Detect which cell encompasses the target text, then output its (X, Y) center coordinate. 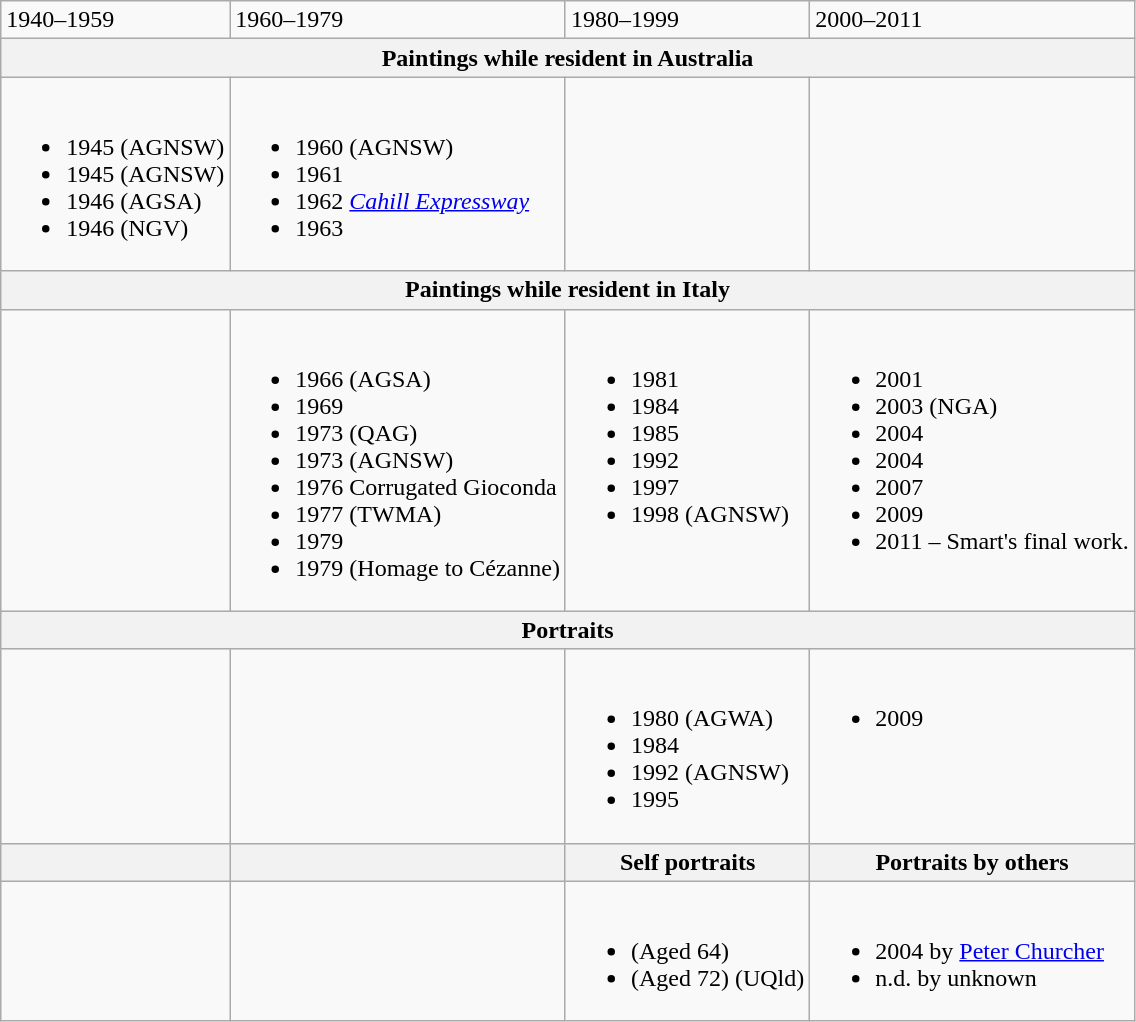
Portraits by others (972, 862)
2009 (972, 746)
1945 (AGNSW)1945 (AGNSW)1946 (AGSA) 1946 (NGV) (116, 174)
1980 (AGWA)1984 1992 (AGNSW) 1995 (687, 746)
2000–2011 (972, 20)
1980–1999 (687, 20)
1960–1979 (398, 20)
2001 2003 (NGA)2004 2004 2007 2009 2011 – Smart's final work. (972, 460)
1940–1959 (116, 20)
1981 1984 1985 1992 1997 1998 (AGNSW) (687, 460)
Paintings while resident in Australia (568, 58)
(Aged 64) (Aged 72) (UQld) (687, 951)
Portraits (568, 630)
Self portraits (687, 862)
1966 (AGSA)1969 1973 (QAG)1973 (AGNSW)1976 Corrugated Gioconda1977 (TWMA)1979 1979 (Homage to Cézanne) (398, 460)
Paintings while resident in Italy (568, 290)
2004 by Peter Churchern.d. by unknown (972, 951)
1960 (AGNSW)1961 1962 Cahill Expressway1963 (398, 174)
